Return [x, y] of the center of cell containing provided text 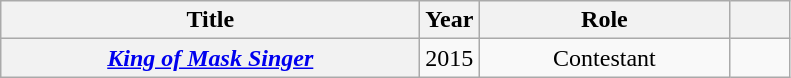
Title [210, 20]
2015 [450, 58]
Role [604, 20]
Year [450, 20]
Contestant [604, 58]
King of Mask Singer [210, 58]
